Determine the [X, Y] coordinate at the center of the cell enclosing the given text.  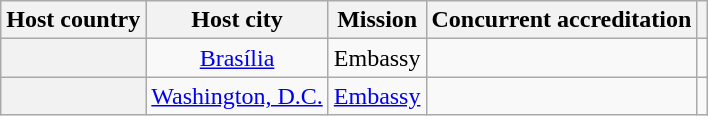
Mission [377, 20]
Washington, D.C. [237, 96]
Host country [74, 20]
Host city [237, 20]
Brasília [237, 58]
Concurrent accreditation [562, 20]
